Return the (x, y) coordinate for the center point of the cell that contains the specified text.  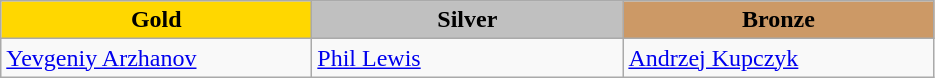
Andrzej Kupczyk (778, 58)
Gold (156, 20)
Yevgeniy Arzhanov (156, 58)
Bronze (778, 20)
Silver (468, 20)
Phil Lewis (468, 58)
